Pinpoint the cell where the given text exists, returning its (x, y) midpoint coordinate. 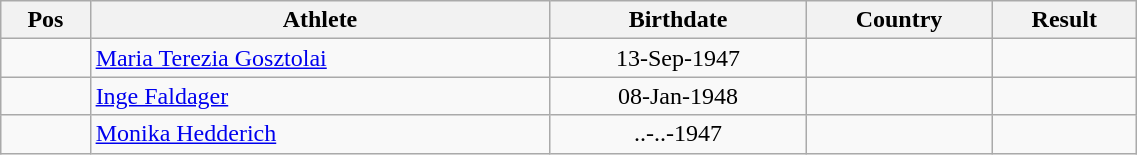
13-Sep-1947 (678, 58)
Inge Faldager (320, 96)
Birthdate (678, 20)
Country (899, 20)
..-..-1947 (678, 134)
Monika Hedderich (320, 134)
Athlete (320, 20)
Pos (46, 20)
Maria Terezia Gosztolai (320, 58)
08-Jan-1948 (678, 96)
Result (1064, 20)
